Determine the [X, Y] coordinate at the center of the cell enclosing the given text.  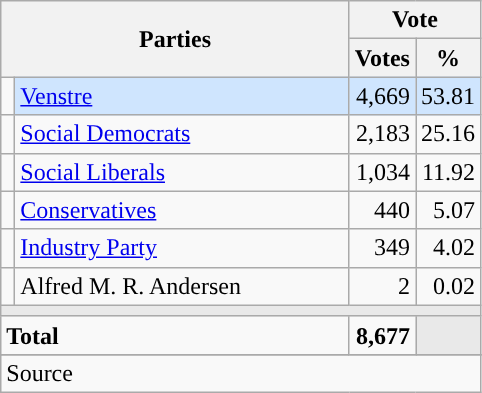
Vote [414, 20]
Source [241, 373]
1,034 [382, 172]
349 [382, 248]
Social Democrats [182, 134]
Industry Party [182, 248]
25.16 [448, 134]
2 [382, 286]
% [448, 58]
Social Liberals [182, 172]
2,183 [382, 134]
4.02 [448, 248]
Venstre [182, 96]
Alfred M. R. Andersen [182, 286]
11.92 [448, 172]
Votes [382, 58]
53.81 [448, 96]
8,677 [382, 335]
Parties [176, 39]
4,669 [382, 96]
0.02 [448, 286]
440 [382, 210]
Conservatives [182, 210]
5.07 [448, 210]
Total [176, 335]
